Scan for the cell matching the given text and deliver its (X, Y) coordinate at center. 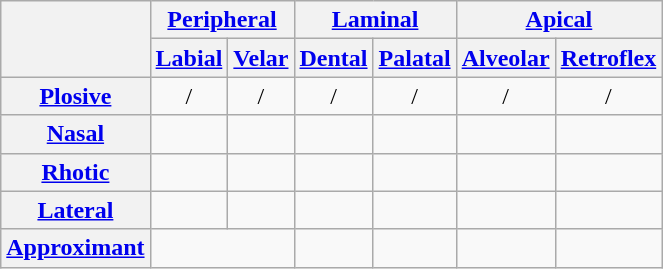
Lateral (76, 210)
Dental (334, 58)
Laminal (375, 20)
Approximant (76, 248)
Nasal (76, 134)
Palatal (414, 58)
Alveolar (506, 58)
Labial (189, 58)
Plosive (76, 96)
Rhotic (76, 172)
Peripheral (222, 20)
Apical (559, 20)
Velar (261, 58)
Retroflex (608, 58)
